Detect which cell encompasses the target text, then output its [x, y] center coordinate. 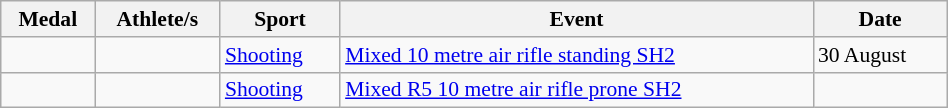
30 August [880, 55]
Mixed 10 metre air rifle standing SH2 [576, 55]
Athlete/s [158, 19]
Mixed R5 10 metre air rifle prone SH2 [576, 90]
Date [880, 19]
Medal [48, 19]
Sport [280, 19]
Event [576, 19]
